Scan for the cell matching the given text and deliver its [X, Y] coordinate at center. 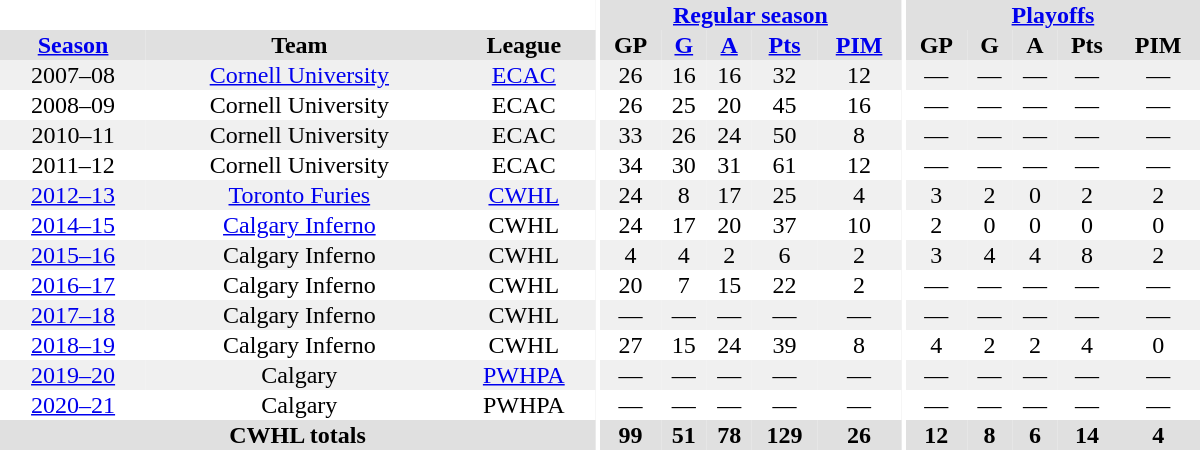
2017–18 [73, 315]
2014–15 [73, 225]
Toronto Furies [299, 195]
2015–16 [73, 255]
2019–20 [73, 375]
78 [728, 435]
10 [858, 225]
45 [785, 105]
30 [684, 165]
14 [1088, 435]
2007–08 [73, 75]
2011–12 [73, 165]
2008–09 [73, 105]
34 [630, 165]
31 [728, 165]
37 [785, 225]
CWHL totals [298, 435]
39 [785, 345]
2020–21 [73, 405]
2010–11 [73, 135]
7 [684, 285]
Regular season [750, 15]
2018–19 [73, 345]
27 [630, 345]
32 [785, 75]
51 [684, 435]
2016–17 [73, 285]
129 [785, 435]
2012–13 [73, 195]
50 [785, 135]
22 [785, 285]
Playoffs [1053, 15]
99 [630, 435]
Season [73, 45]
33 [630, 135]
Team [299, 45]
League [524, 45]
61 [785, 165]
